Provide the [x, y] coordinate of the cell's center where the given text is located.  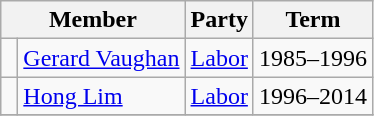
Term [312, 20]
Party [219, 20]
Hong Lim [102, 96]
Member [93, 20]
1985–1996 [312, 58]
Gerard Vaughan [102, 58]
1996–2014 [312, 96]
